Pinpoint the cell where the given text exists, returning its (X, Y) midpoint coordinate. 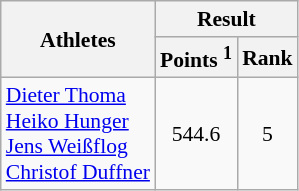
Dieter ThomaHeiko HungerJens WeißflogChristof Duffner (78, 134)
Points 1 (196, 58)
5 (268, 134)
Rank (268, 58)
Result (226, 19)
Athletes (78, 40)
544.6 (196, 134)
